Identify which cell holds the provided text, then report its (X, Y) central coordinate. 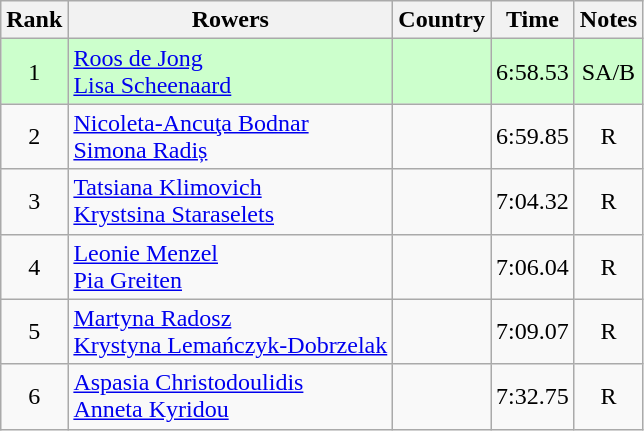
7:06.04 (533, 266)
6:58.53 (533, 72)
2 (34, 136)
5 (34, 332)
Notes (608, 20)
7:09.07 (533, 332)
SA/B (608, 72)
7:04.32 (533, 202)
Aspasia ChristodoulidisAnneta Kyridou (230, 396)
Tatsiana KlimovichKrystsina Staraselets (230, 202)
Time (533, 20)
4 (34, 266)
6 (34, 396)
Leonie MenzelPia Greiten (230, 266)
3 (34, 202)
Nicoleta-Ancuţa BodnarSimona Radiș (230, 136)
1 (34, 72)
Country (442, 20)
Rank (34, 20)
6:59.85 (533, 136)
Rowers (230, 20)
Roos de JongLisa Scheenaard (230, 72)
7:32.75 (533, 396)
Martyna RadoszKrystyna Lemańczyk-Dobrzelak (230, 332)
